Find where the given text appears and provide that cell's center as [X, Y] coordinate. 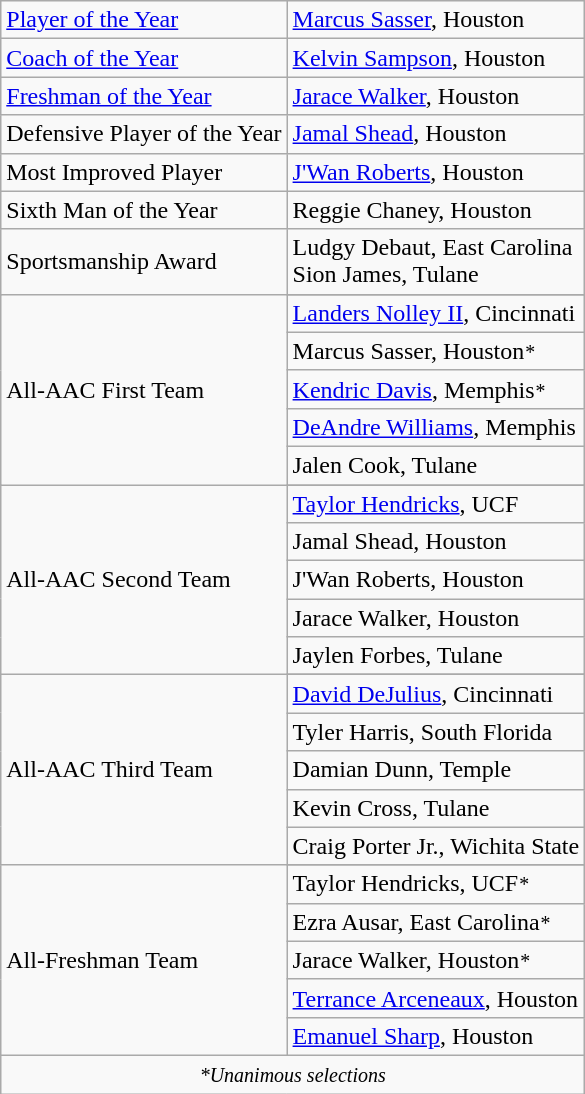
Most Improved Player [144, 172]
Damian Dunn, Temple [436, 770]
Emanuel Sharp, Houston [436, 1036]
Reggie Chaney, Houston [436, 210]
Kevin Cross, Tulane [436, 808]
Player of the Year [144, 20]
David DeJulius, Cincinnati [436, 694]
All-AAC Third Team [144, 770]
Ludgy Debaut, East Carolina Sion James, Tulane [436, 262]
Craig Porter Jr., Wichita State [436, 846]
Taylor Hendricks, UCF* [436, 884]
Coach of the Year [144, 58]
Landers Nolley II, Cincinnati [436, 313]
All-Freshman Team [144, 960]
All-AAC First Team [144, 389]
Kendric Davis, Memphis* [436, 389]
Freshman of the Year [144, 96]
Jalen Cook, Tulane [436, 465]
Tyler Harris, South Florida [436, 732]
Marcus Sasser, Houston [436, 20]
Ezra Ausar, East Carolina* [436, 922]
DeAndre Williams, Memphis [436, 427]
Kelvin Sampson, Houston [436, 58]
Sixth Man of the Year [144, 210]
*Unanimous selections [293, 1074]
Marcus Sasser, Houston* [436, 351]
Defensive Player of the Year [144, 134]
All-AAC Second Team [144, 579]
Sportsmanship Award [144, 262]
Jaylen Forbes, Tulane [436, 656]
Taylor Hendricks, UCF [436, 503]
Jarace Walker, Houston* [436, 960]
Terrance Arceneaux, Houston [436, 998]
